Search for the cell housing the specified text and yield its [x, y] center coordinate. 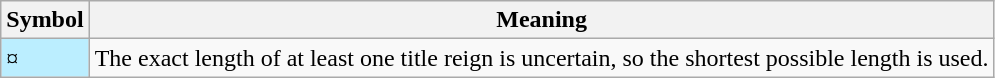
The exact length of at least one title reign is uncertain, so the shortest possible length is used. [542, 58]
Meaning [542, 20]
Symbol [45, 20]
¤ [45, 58]
